From the cell containing the given text, extract its center point as (X, Y) coordinate. 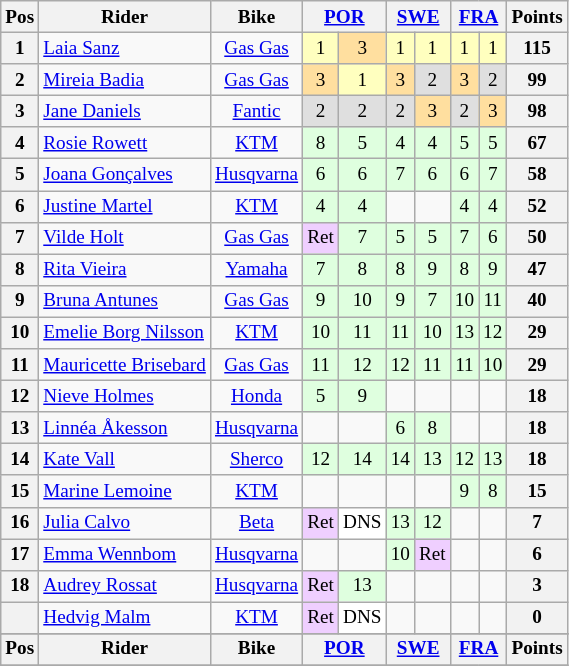
Julia Calvo (125, 523)
Nieve Holmes (125, 396)
Joana Gonçalves (125, 175)
Bruna Antunes (125, 301)
Beta (256, 523)
Justine Martel (125, 206)
16 (20, 523)
Rita Vieira (125, 270)
Honda (256, 396)
67 (537, 143)
Laia Sanz (125, 48)
Mauricette Brisebard (125, 365)
115 (537, 48)
Fantic (256, 111)
Marine Lemoine (125, 491)
Yamaha (256, 270)
0 (537, 618)
98 (537, 111)
99 (537, 80)
Jane Daniels (125, 111)
Vilde Holt (125, 238)
40 (537, 301)
Linnéa Åkesson (125, 428)
Audrey Rossat (125, 586)
Hedvig Malm (125, 618)
17 (20, 554)
Emelie Borg Nilsson (125, 333)
58 (537, 175)
Kate Vall (125, 460)
47 (537, 270)
Emma Wennbom (125, 554)
Mireia Badia (125, 80)
50 (537, 238)
Rosie Rowett (125, 143)
Sherco (256, 460)
52 (537, 206)
